Output the (X, Y) coordinate of the center of the cell containing the given text.  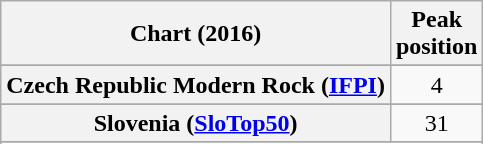
31 (436, 123)
4 (436, 85)
Slovenia (SloTop50) (196, 123)
Peakposition (436, 34)
Czech Republic Modern Rock (IFPI) (196, 85)
Chart (2016) (196, 34)
